Search for the cell housing the specified text and yield its [X, Y] center coordinate. 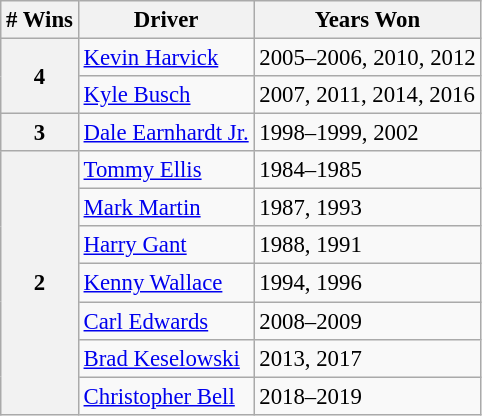
Harry Gant [166, 245]
Brad Keselowski [166, 358]
2005–2006, 2010, 2012 [368, 58]
Carl Edwards [166, 321]
1987, 1993 [368, 208]
2018–2019 [368, 396]
2007, 2011, 2014, 2016 [368, 95]
Dale Earnhardt Jr. [166, 133]
Kevin Harvick [166, 58]
1988, 1991 [368, 245]
Kyle Busch [166, 95]
Driver [166, 20]
2 [40, 282]
4 [40, 76]
Years Won [368, 20]
Kenny Wallace [166, 283]
1984–1985 [368, 170]
Christopher Bell [166, 396]
# Wins [40, 20]
3 [40, 133]
2013, 2017 [368, 358]
1994, 1996 [368, 283]
Tommy Ellis [166, 170]
1998–1999, 2002 [368, 133]
Mark Martin [166, 208]
2008–2009 [368, 321]
